Return [X, Y] of the center of cell containing provided text 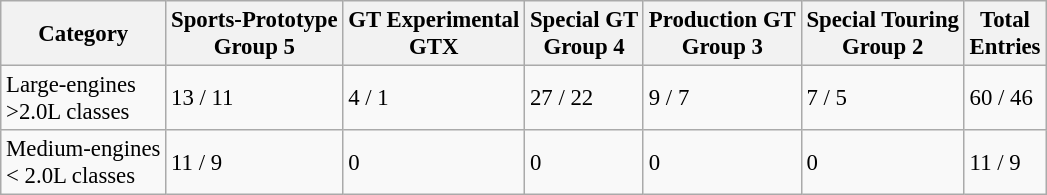
4 / 1 [434, 98]
TotalEntries [1004, 34]
GT ExperimentalGTX [434, 34]
Special TouringGroup 2 [882, 34]
9 / 7 [722, 98]
Special GTGroup 4 [584, 34]
7 / 5 [882, 98]
Category [84, 34]
Large-engines >2.0L classes [84, 98]
Sports-PrototypeGroup 5 [254, 34]
Medium-engines < 2.0L classes [84, 162]
60 / 46 [1004, 98]
Production GTGroup 3 [722, 34]
13 / 11 [254, 98]
27 / 22 [584, 98]
